Determine the [x, y] coordinate at the center of the cell enclosing the given text.  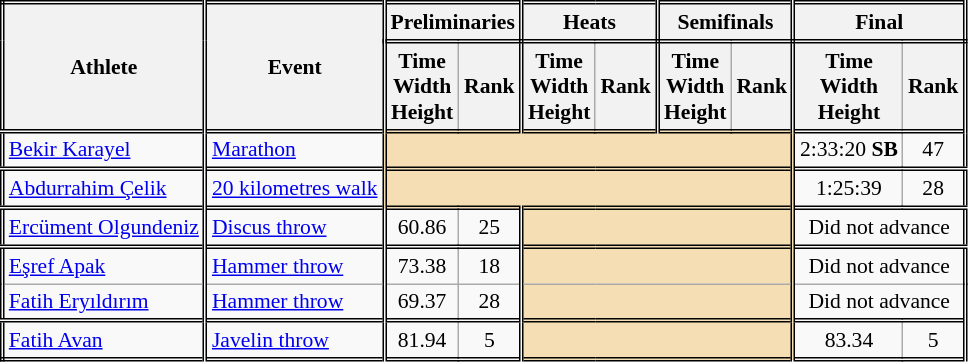
Fatih Eryıldırım [104, 302]
Discus throw [294, 228]
Final [878, 22]
60.86 [422, 228]
18 [490, 266]
Athlete [104, 67]
Ercüment Olgundeniz [104, 228]
73.38 [422, 266]
Semifinals [725, 22]
83.34 [848, 340]
20 kilometres walk [294, 190]
Abdurrahim Çelik [104, 190]
25 [490, 228]
69.37 [422, 302]
Bekir Karayel [104, 150]
Fatih Avan [104, 340]
81.94 [422, 340]
Javelin throw [294, 340]
Preliminaries [452, 22]
Eşref Apak [104, 266]
Marathon [294, 150]
Heats [589, 22]
Event [294, 67]
1:25:39 [848, 190]
2:33:20 SB [848, 150]
47 [934, 150]
